Output the [x, y] coordinate of the center of the cell containing the given text.  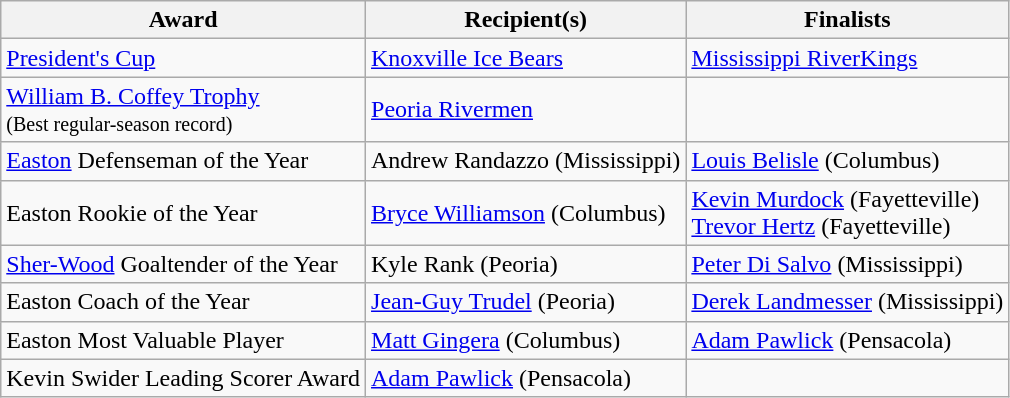
Peter Di Salvo (Mississippi) [848, 264]
Peoria Rivermen [526, 110]
Matt Gingera (Columbus) [526, 340]
Louis Belisle (Columbus) [848, 161]
Easton Coach of the Year [184, 302]
Easton Defenseman of the Year [184, 161]
Easton Rookie of the Year [184, 212]
Recipient(s) [526, 20]
Kevin Murdock (Fayetteville)Trevor Hertz (Fayetteville) [848, 212]
Finalists [848, 20]
Mississippi RiverKings [848, 58]
Kyle Rank (Peoria) [526, 264]
Andrew Randazzo (Mississippi) [526, 161]
William B. Coffey Trophy(Best regular-season record) [184, 110]
Knoxville Ice Bears [526, 58]
President's Cup [184, 58]
Jean-Guy Trudel (Peoria) [526, 302]
Bryce Williamson (Columbus) [526, 212]
Easton Most Valuable Player [184, 340]
Kevin Swider Leading Scorer Award [184, 378]
Sher-Wood Goaltender of the Year [184, 264]
Award [184, 20]
Derek Landmesser (Mississippi) [848, 302]
